Detect which cell encompasses the target text, then output its [X, Y] center coordinate. 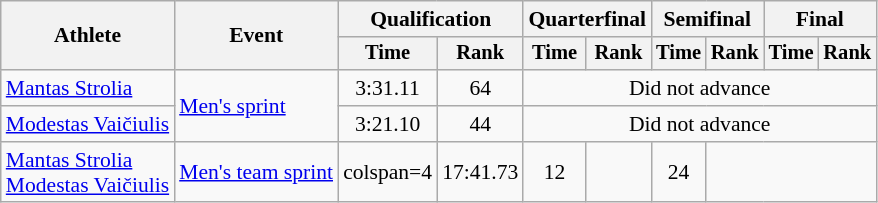
colspan=4 [388, 172]
Athlete [88, 36]
12 [554, 172]
Modestas Vaičiulis [88, 124]
64 [480, 88]
3:21.10 [388, 124]
24 [678, 172]
Qualification [430, 19]
3:31.11 [388, 88]
Semifinal [707, 19]
Men's team sprint [256, 172]
Men's sprint [256, 106]
Mantas StroliaModestas Vaičiulis [88, 172]
17:41.73 [480, 172]
Event [256, 36]
Final [820, 19]
Quarterfinal [587, 19]
44 [480, 124]
Mantas Strolia [88, 88]
